Capture the cell that displays the provided text and extract its (x, y) central coordinate. 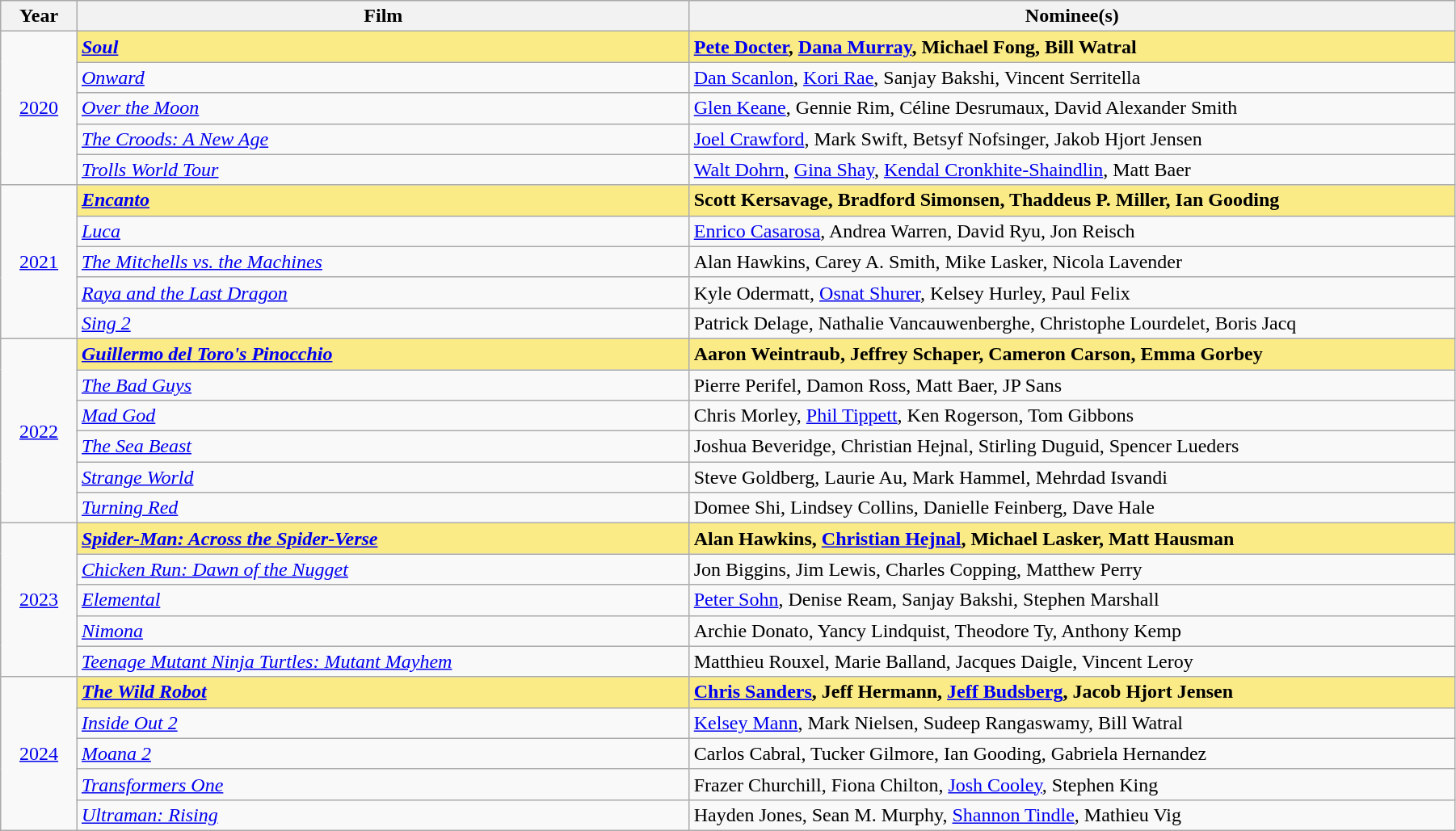
Walt Dohrn, Gina Shay, Kendal Cronkhite-Shaindlin, Matt Baer (1071, 170)
Teenage Mutant Ninja Turtles: Mutant Mayhem (383, 661)
Pete Docter, Dana Murray, Michael Fong, Bill Watral (1071, 47)
Alan Hawkins, Carey A. Smith, Mike Lasker, Nicola Lavender (1071, 262)
Alan Hawkins, Christian Hejnal, Michael Lasker, Matt Hausman (1071, 539)
The Sea Beast (383, 447)
Scott Kersavage, Bradford Simonsen, Thaddeus P. Miller, Ian Gooding (1071, 200)
2023 (39, 600)
Elemental (383, 600)
Nimona (383, 631)
Chicken Run: Dawn of the Nugget (383, 569)
Steve Goldberg, Laurie Au, Mark Hammel, Mehrdad Isvandi (1071, 477)
Transformers One (383, 784)
Hayden Jones, Sean M. Murphy, Shannon Tindle, Mathieu Vig (1071, 815)
Jon Biggins, Jim Lewis, Charles Copping, Matthew Perry (1071, 569)
Sing 2 (383, 323)
Spider-Man: Across the Spider-Verse (383, 539)
Inside Out 2 (383, 723)
Year (39, 16)
2022 (39, 430)
2020 (39, 108)
Mad God (383, 416)
Encanto (383, 200)
Over the Moon (383, 108)
2021 (39, 262)
Film (383, 16)
Guillermo del Toro's Pinocchio (383, 354)
Enrico Casarosa, Andrea Warren, David Ryu, Jon Reisch (1071, 231)
Nominee(s) (1071, 16)
Moana 2 (383, 753)
Glen Keane, Gennie Rim, Céline Desrumaux, David Alexander Smith (1071, 108)
Chris Sanders, Jeff Hermann, Jeff Budsberg, Jacob Hjort Jensen (1071, 692)
Onward (383, 78)
Turning Red (383, 508)
Chris Morley, Phil Tippett, Ken Rogerson, Tom Gibbons (1071, 416)
Frazer Churchill, Fiona Chilton, Josh Cooley, Stephen King (1071, 784)
Carlos Cabral, Tucker Gilmore, Ian Gooding, Gabriela Hernandez (1071, 753)
Peter Sohn, Denise Ream, Sanjay Bakshi, Stephen Marshall (1071, 600)
Trolls World Tour (383, 170)
Soul (383, 47)
Ultraman: Rising (383, 815)
Strange World (383, 477)
The Mitchells vs. the Machines (383, 262)
Matthieu Rouxel, Marie Balland, Jacques Daigle, Vincent Leroy (1071, 661)
Archie Donato, Yancy Lindquist, Theodore Ty, Anthony Kemp (1071, 631)
Joshua Beveridge, Christian Hejnal, Stirling Duguid, Spencer Lueders (1071, 447)
The Croods: A New Age (383, 139)
Kelsey Mann, Mark Nielsen, Sudeep Rangaswamy, Bill Watral (1071, 723)
Aaron Weintraub, Jeffrey Schaper, Cameron Carson, Emma Gorbey (1071, 354)
2024 (39, 753)
Kyle Odermatt, Osnat Shurer, Kelsey Hurley, Paul Felix (1071, 292)
Raya and the Last Dragon (383, 292)
Pierre Perifel, Damon Ross, Matt Baer, JP Sans (1071, 385)
Luca (383, 231)
Domee Shi, Lindsey Collins, Danielle Feinberg, Dave Hale (1071, 508)
The Bad Guys (383, 385)
Patrick Delage, Nathalie Vancauwenberghe, Christophe Lourdelet, Boris Jacq (1071, 323)
The Wild Robot (383, 692)
Dan Scanlon, Kori Rae, Sanjay Bakshi, Vincent Serritella (1071, 78)
Joel Crawford, Mark Swift, Betsyf Nofsinger, Jakob Hjort Jensen (1071, 139)
